Scan for the cell matching the given text and deliver its (X, Y) coordinate at center. 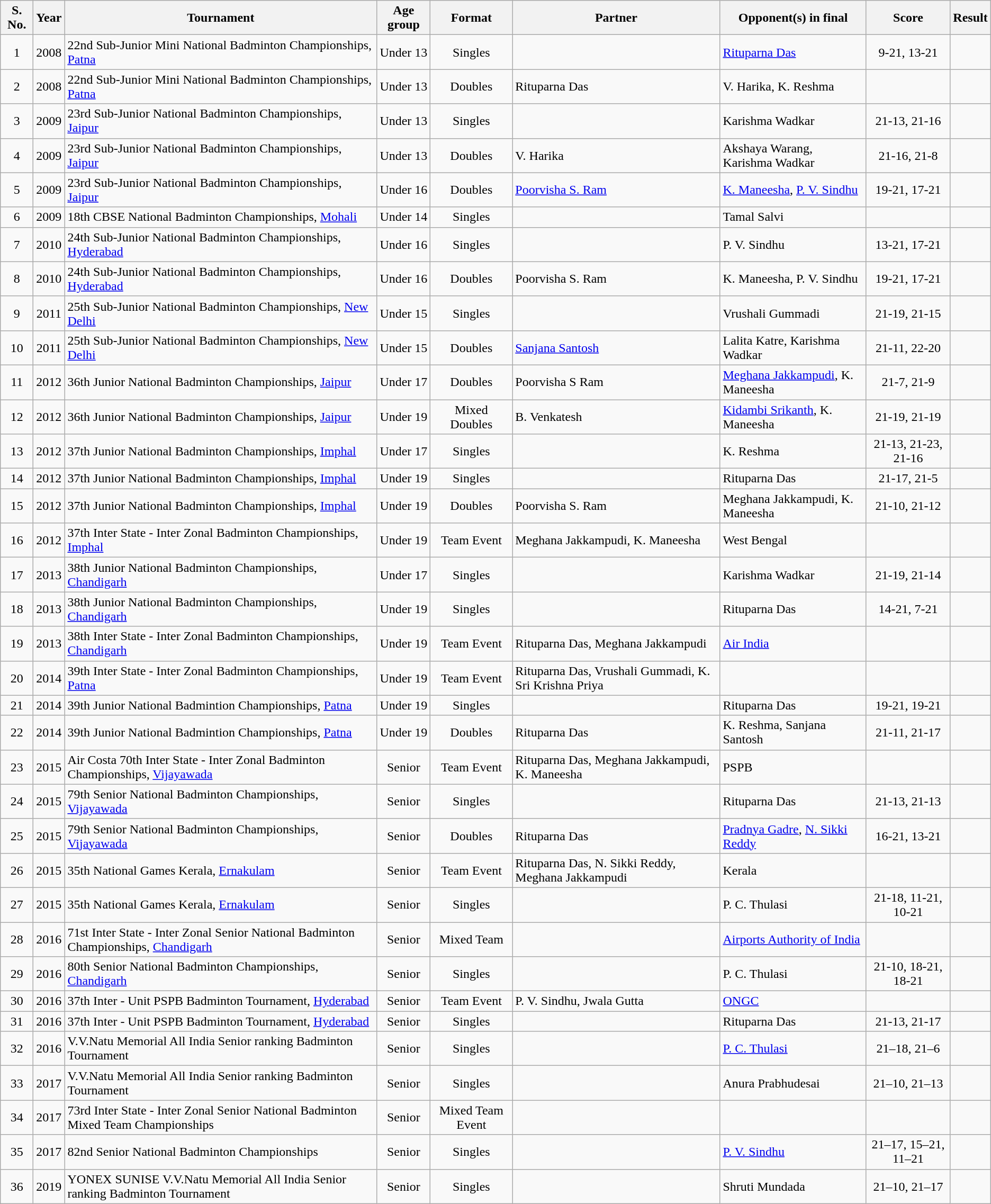
Airports Authority of India (793, 939)
21-17, 21-5 (908, 479)
15 (17, 506)
21–10, 21–17 (908, 1186)
18th CBSE National Badminton Championships, Mohali (221, 217)
28 (17, 939)
34 (17, 1117)
10 (17, 347)
21 (17, 705)
21-13, 21-16 (908, 121)
13-21, 17-21 (908, 245)
27 (17, 904)
16-21, 13-21 (908, 835)
21-13, 21-13 (908, 802)
21-19, 21-14 (908, 575)
21-11, 21-17 (908, 733)
3 (17, 121)
37th Inter State - Inter Zonal Badminton Championships, Imphal (221, 540)
Format (471, 18)
82nd Senior National Badminton Championships (221, 1152)
36 (17, 1186)
31 (17, 1021)
Age group (403, 18)
23 (17, 767)
20 (17, 678)
Opponent(s) in final (793, 18)
21-10, 21-12 (908, 506)
Akshaya Warang, Karishma Wadkar (793, 156)
21-16, 21-8 (908, 156)
PSPB (793, 767)
Pradnya Gadre, N. Sikki Reddy (793, 835)
21-13, 21-23, 21-16 (908, 451)
Partner (616, 18)
39th Inter State - Inter Zonal Badminton Championships, Patna (221, 678)
25 (17, 835)
29 (17, 974)
73rd Inter State - Inter Zonal Senior National Badminton Mixed Team Championships (221, 1117)
4 (17, 156)
Air Costa 70th Inter State - Inter Zonal Badminton Championships, Vijayawada (221, 767)
2 (17, 87)
71st Inter State - Inter Zonal Senior National Badminton Championships, Chandigarh (221, 939)
6 (17, 217)
YONEX SUNISE V.V.Natu Memorial All India Senior ranking Badminton Tournament (221, 1186)
Mixed Doubles (471, 416)
38th Inter State - Inter Zonal Badminton Championships, Chandigarh (221, 644)
21-13, 21-17 (908, 1021)
V. Harika (616, 156)
30 (17, 1001)
26 (17, 870)
21-7, 21-9 (908, 382)
21-18, 11-21, 10-21 (908, 904)
Rituparna Das, Meghana Jakkampudi, K. Maneesha (616, 767)
Kerala (793, 870)
16 (17, 540)
18 (17, 609)
21–17, 15–21, 11–21 (908, 1152)
B. Venkatesh (616, 416)
35 (17, 1152)
Kidambi Srikanth, K. Maneesha (793, 416)
11 (17, 382)
K. Reshma, Sanjana Santosh (793, 733)
12 (17, 416)
Mixed Team (471, 939)
7 (17, 245)
Lalita Katre, Karishma Wadkar (793, 347)
21-10, 18-21, 18-21 (908, 974)
P. V. Sindhu, Jwala Gutta (616, 1001)
Rituparna Das, N. Sikki Reddy, Meghana Jakkampudi (616, 870)
Air India (793, 644)
Rituparna Das, Vrushali Gummadi, K. Sri Krishna Priya (616, 678)
2019 (49, 1186)
Under 14 (403, 217)
Score (908, 18)
Result (970, 18)
9 (17, 313)
21–10, 21–13 (908, 1083)
Tournament (221, 18)
Shruti Mundada (793, 1186)
V. Harika, K. Reshma (793, 87)
Sanjana Santosh (616, 347)
14-21, 7-21 (908, 609)
22 (17, 733)
33 (17, 1083)
Tamal Salvi (793, 217)
Year (49, 18)
1 (17, 52)
21-19, 21-15 (908, 313)
21-19, 21-19 (908, 416)
32 (17, 1048)
Poorvisha S Ram (616, 382)
Mixed Team Event (471, 1117)
14 (17, 479)
5 (17, 190)
13 (17, 451)
21–18, 21–6 (908, 1048)
24 (17, 802)
9-21, 13-21 (908, 52)
8 (17, 278)
Anura Prabhudesai (793, 1083)
Rituparna Das, Meghana Jakkampudi (616, 644)
19 (17, 644)
21-11, 22-20 (908, 347)
Vrushali Gummadi (793, 313)
West Bengal (793, 540)
ONGC (793, 1001)
19-21, 19-21 (908, 705)
S. No. (17, 18)
17 (17, 575)
K. Reshma (793, 451)
80th Senior National Badminton Championships, Chandigarh (221, 974)
